Locate the cell with the specified text and output its (x, y) center coordinate. 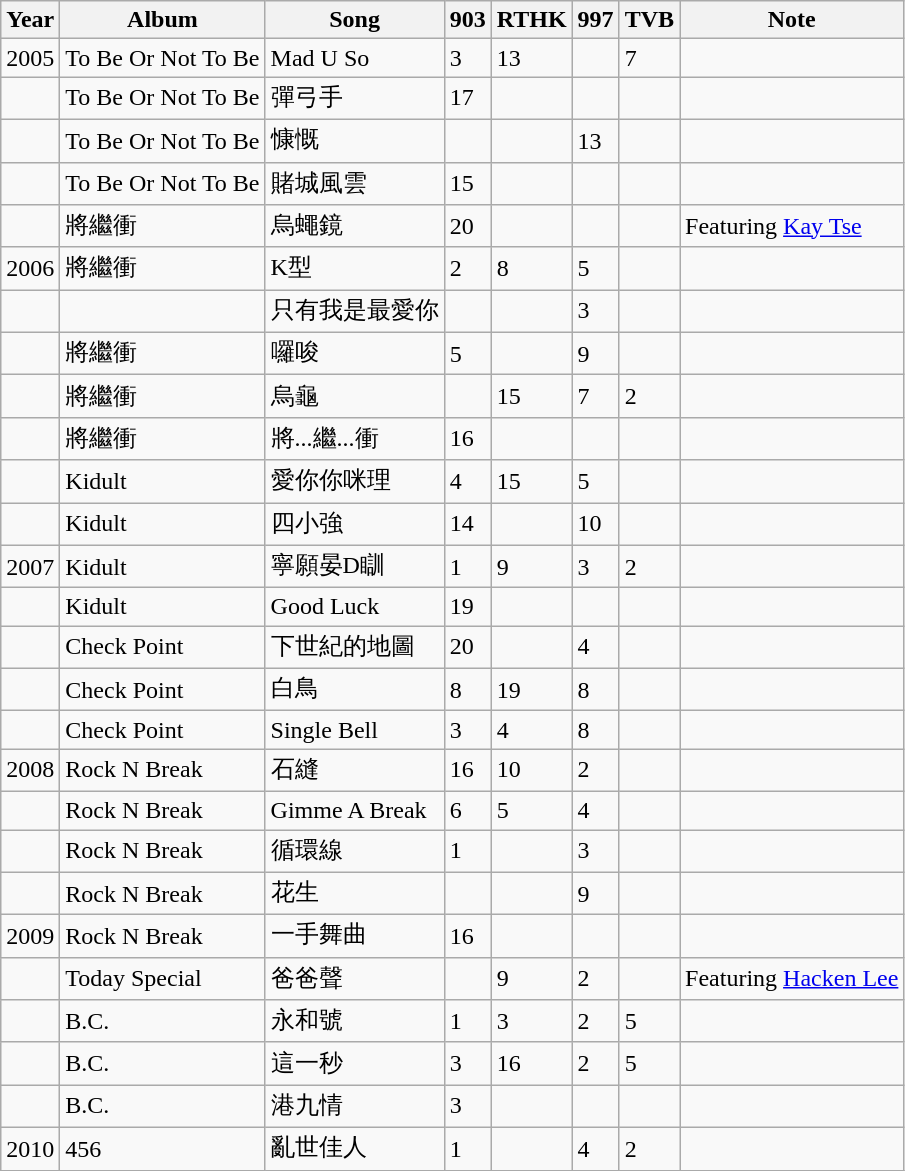
港九情 (354, 1106)
花生 (354, 894)
一手舞曲 (354, 936)
Featuring Kay Tse (792, 226)
Featuring Hacken Lee (792, 978)
Year (30, 20)
Album (162, 20)
爸爸聲 (354, 978)
愛你你咪理 (354, 482)
2005 (30, 58)
Good Luck (354, 607)
14 (468, 524)
TVB (649, 20)
白鳥 (354, 690)
四小強 (354, 524)
寧願晏D瞓 (354, 566)
997 (596, 20)
這一秒 (354, 1064)
石縫 (354, 770)
2008 (30, 770)
K型 (354, 268)
2010 (30, 1148)
903 (468, 20)
456 (162, 1148)
2007 (30, 566)
只有我是最愛你 (354, 312)
17 (468, 98)
烏龜 (354, 396)
RTHK (532, 20)
Single Bell (354, 730)
循環線 (354, 852)
Mad U So (354, 58)
將...繼...衝 (354, 438)
賭城風雲 (354, 184)
Today Special (162, 978)
6 (468, 810)
Gimme A Break (354, 810)
囉唆 (354, 354)
彈弓手 (354, 98)
Song (354, 20)
2006 (30, 268)
下世紀的地圖 (354, 648)
Note (792, 20)
永和號 (354, 1022)
慷慨 (354, 140)
亂世佳人 (354, 1148)
烏蠅鏡 (354, 226)
2009 (30, 936)
